Pinpoint the cell where the given text exists, returning its (x, y) midpoint coordinate. 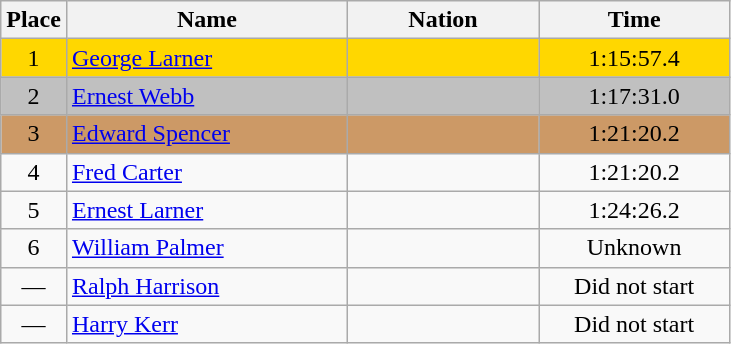
5 (34, 210)
Ernest Webb (206, 96)
1:24:26.2 (634, 210)
Ernest Larner (206, 210)
Name (206, 20)
3 (34, 134)
George Larner (206, 58)
William Palmer (206, 248)
Unknown (634, 248)
4 (34, 172)
1 (34, 58)
Place (34, 20)
Edward Spencer (206, 134)
2 (34, 96)
Time (634, 20)
Fred Carter (206, 172)
6 (34, 248)
1:17:31.0 (634, 96)
Ralph Harrison (206, 286)
1:15:57.4 (634, 58)
Harry Kerr (206, 324)
Nation (444, 20)
